Pinpoint the cell where the given text exists, returning its [x, y] midpoint coordinate. 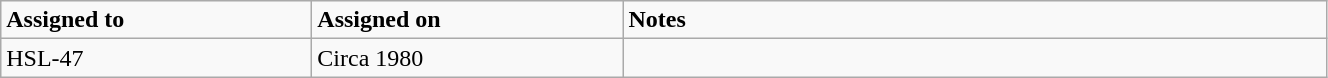
HSL-47 [156, 58]
Assigned on [468, 20]
Circa 1980 [468, 58]
Assigned to [156, 20]
Notes [975, 20]
